Capture the cell that displays the provided text and extract its [x, y] central coordinate. 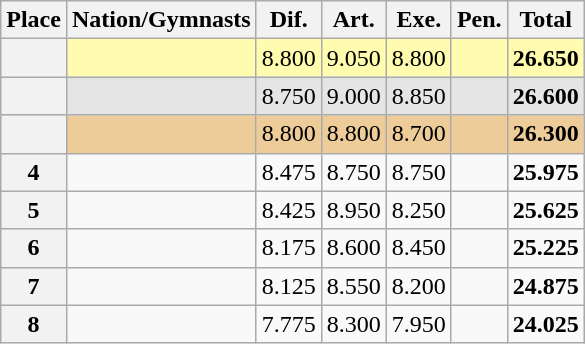
Nation/Gymnasts [161, 20]
9.000 [354, 96]
Place [34, 20]
8.425 [288, 210]
8.125 [288, 286]
24.875 [546, 286]
8.700 [418, 134]
Pen. [479, 20]
Exe. [418, 20]
5 [34, 210]
9.050 [354, 58]
8.300 [354, 324]
25.975 [546, 172]
8.950 [354, 210]
7.775 [288, 324]
8.250 [418, 210]
Dif. [288, 20]
8.175 [288, 248]
8.450 [418, 248]
4 [34, 172]
25.225 [546, 248]
6 [34, 248]
8.200 [418, 286]
Total [546, 20]
24.025 [546, 324]
7 [34, 286]
26.300 [546, 134]
26.650 [546, 58]
8 [34, 324]
8.600 [354, 248]
8.475 [288, 172]
7.950 [418, 324]
Art. [354, 20]
8.850 [418, 96]
8.550 [354, 286]
26.600 [546, 96]
25.625 [546, 210]
